Find where the given text appears and provide that cell's center as [x, y] coordinate. 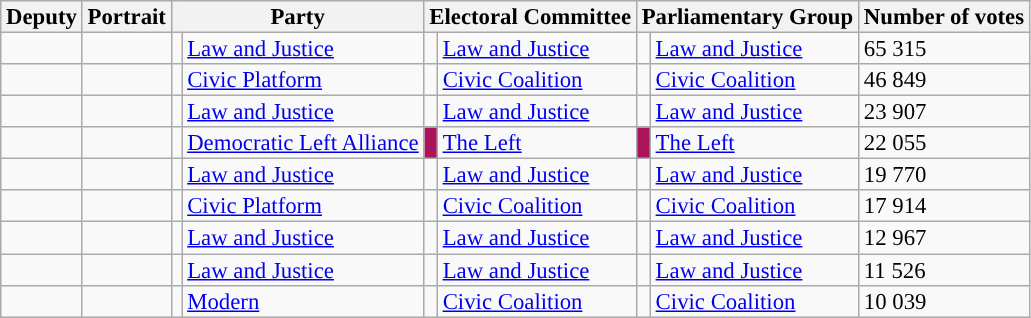
Portrait [126, 17]
17 914 [944, 206]
23 907 [944, 112]
Electoral Committee [530, 17]
10 039 [944, 301]
19 770 [944, 175]
Democratic Left Alliance [303, 143]
Parliamentary Group [747, 17]
Deputy [42, 17]
11 526 [944, 270]
Modern [303, 301]
46 849 [944, 80]
Party [298, 17]
65 315 [944, 49]
12 967 [944, 238]
22 055 [944, 143]
Number of votes [944, 17]
